Detect which cell encompasses the target text, then output its (X, Y) center coordinate. 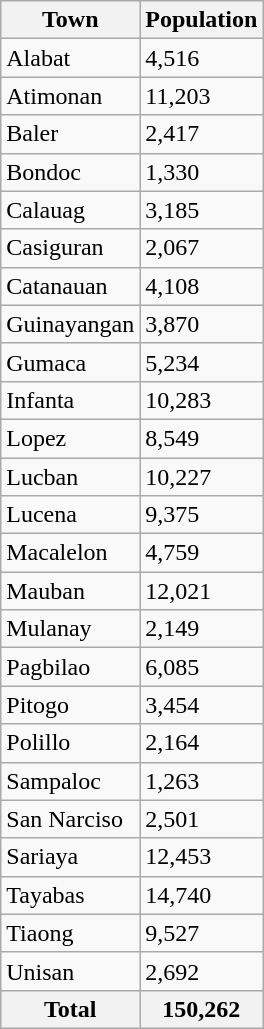
Bondoc (70, 172)
3,870 (202, 324)
4,516 (202, 58)
2,164 (202, 743)
2,149 (202, 629)
Catanauan (70, 286)
2,417 (202, 134)
6,085 (202, 667)
1,263 (202, 781)
Total (70, 1009)
Population (202, 20)
Polillo (70, 743)
3,185 (202, 210)
Lucban (70, 477)
14,740 (202, 895)
Lucena (70, 515)
San Narciso (70, 819)
5,234 (202, 362)
Atimonan (70, 96)
Mauban (70, 591)
Sariaya (70, 857)
Calauag (70, 210)
Pitogo (70, 705)
9,375 (202, 515)
Pagbilao (70, 667)
Sampaloc (70, 781)
2,067 (202, 248)
1,330 (202, 172)
4,108 (202, 286)
9,527 (202, 933)
2,501 (202, 819)
12,021 (202, 591)
150,262 (202, 1009)
10,283 (202, 400)
3,454 (202, 705)
Gumaca (70, 362)
2,692 (202, 971)
Mulanay (70, 629)
Casiguran (70, 248)
Town (70, 20)
Macalelon (70, 553)
10,227 (202, 477)
Tiaong (70, 933)
Lopez (70, 438)
Infanta (70, 400)
4,759 (202, 553)
Baler (70, 134)
Alabat (70, 58)
Unisan (70, 971)
Tayabas (70, 895)
8,549 (202, 438)
11,203 (202, 96)
Guinayangan (70, 324)
12,453 (202, 857)
